Search for the cell housing the specified text and yield its [x, y] center coordinate. 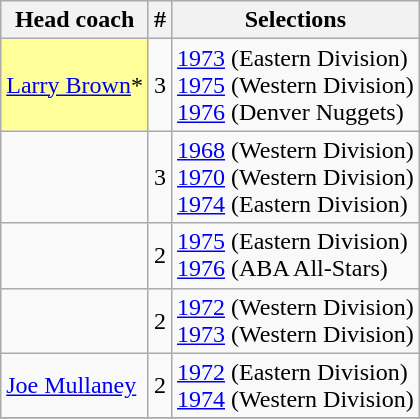
Joe Mullaney [75, 386]
Head coach [75, 20]
1973 (Eastern Division)1975 (Western Division)1976 (Denver Nuggets) [296, 85]
Larry Brown* [75, 85]
1972 (Eastern Division)1974 (Western Division) [296, 386]
1968 (Western Division)1970 (Western Division)1974 (Eastern Division) [296, 177]
1972 (Western Division)1973 (Western Division) [296, 320]
1975 (Eastern Division)1976 (ABA All-Stars) [296, 256]
# [160, 20]
Selections [296, 20]
